For the text-containing cell, return its midpoint in (X, Y) coordinate format. 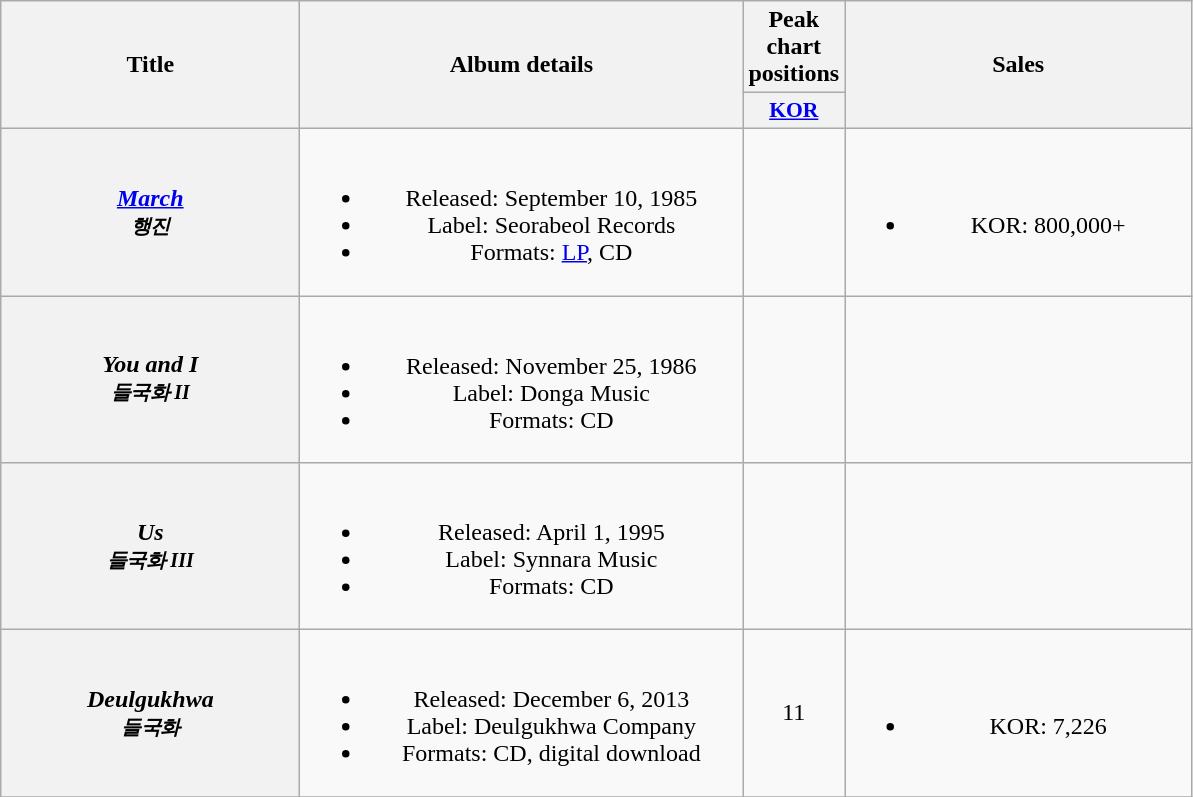
Released: April 1, 1995Label: Synnara MusicFormats: CD (522, 546)
March행진 (150, 212)
Us들국화 III (150, 546)
KOR (794, 111)
Sales (1018, 65)
Deulgukhwa들국화 (150, 714)
Released: November 25, 1986Label: Donga MusicFormats: CD (522, 380)
Peak chart positions (794, 47)
Released: December 6, 2013Label: Deulgukhwa CompanyFormats: CD, digital download (522, 714)
Title (150, 65)
11 (794, 714)
KOR: 800,000+ (1018, 212)
Released: September 10, 1985Label: Seorabeol RecordsFormats: LP, CD (522, 212)
Album details (522, 65)
You and I들국화 II (150, 380)
KOR: 7,226 (1018, 714)
